Return [X, Y] of the center of cell containing provided text 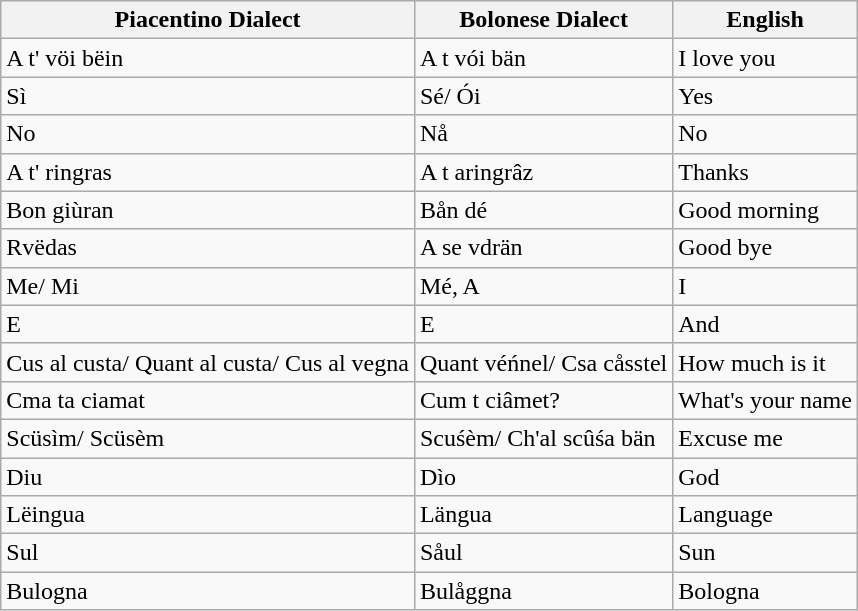
Sé/ Ói [543, 96]
Dìo [543, 477]
Rvëdas [208, 248]
Cma ta ciamat [208, 400]
Scüsìm/ Scüsèm [208, 438]
Bolonese Dialect [543, 20]
Piacentino Dialect [208, 20]
I [766, 286]
Bologna [766, 591]
Quant véńnel/ Csa cåsstel [543, 362]
Good bye [766, 248]
Bon giùran [208, 210]
Sul [208, 553]
Bån dé [543, 210]
Cus al custa/ Quant al custa/ Cus al vegna [208, 362]
Language [766, 515]
I love you [766, 58]
A t vói bän [543, 58]
Längua [543, 515]
Good morning [766, 210]
Cum t ciâmet? [543, 400]
What's your name [766, 400]
A t' ringras [208, 172]
God [766, 477]
Mé, A [543, 286]
Sì [208, 96]
A t aringrâz [543, 172]
Me/ Mi [208, 286]
Diu [208, 477]
A t' vöi bëin [208, 58]
Såul [543, 553]
Yes [766, 96]
A se vdrän [543, 248]
Scuśèm/ Ch'al scûśa bän [543, 438]
Bulåggna [543, 591]
And [766, 324]
Nå [543, 134]
Excuse me [766, 438]
Lëingua [208, 515]
Thanks [766, 172]
English [766, 20]
Sun [766, 553]
Bulogna [208, 591]
How much is it [766, 362]
